Return the (x, y) coordinate for the center point of the cell that contains the specified text.  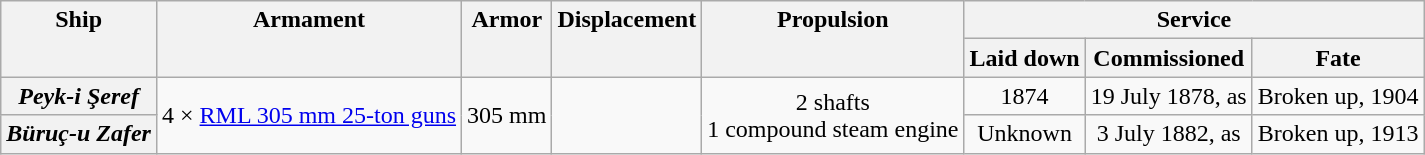
2 shafts1 compound steam engine (833, 115)
Ship (79, 39)
Büruç-u Zafer (79, 134)
Armor (507, 39)
19 July 1878, as (1168, 96)
Laid down (1024, 58)
Service (1194, 20)
Broken up, 1904 (1338, 96)
Fate (1338, 58)
4 × RML 305 mm 25-ton guns (308, 115)
Armament (308, 39)
Commissioned (1168, 58)
1874 (1024, 96)
305 mm (507, 115)
3 July 1882, as (1168, 134)
Propulsion (833, 39)
Unknown (1024, 134)
Displacement (627, 39)
Broken up, 1913 (1338, 134)
Peyk-i Şeref (79, 96)
